Extract the [x, y] coordinate from the center of the cell holding the provided text.  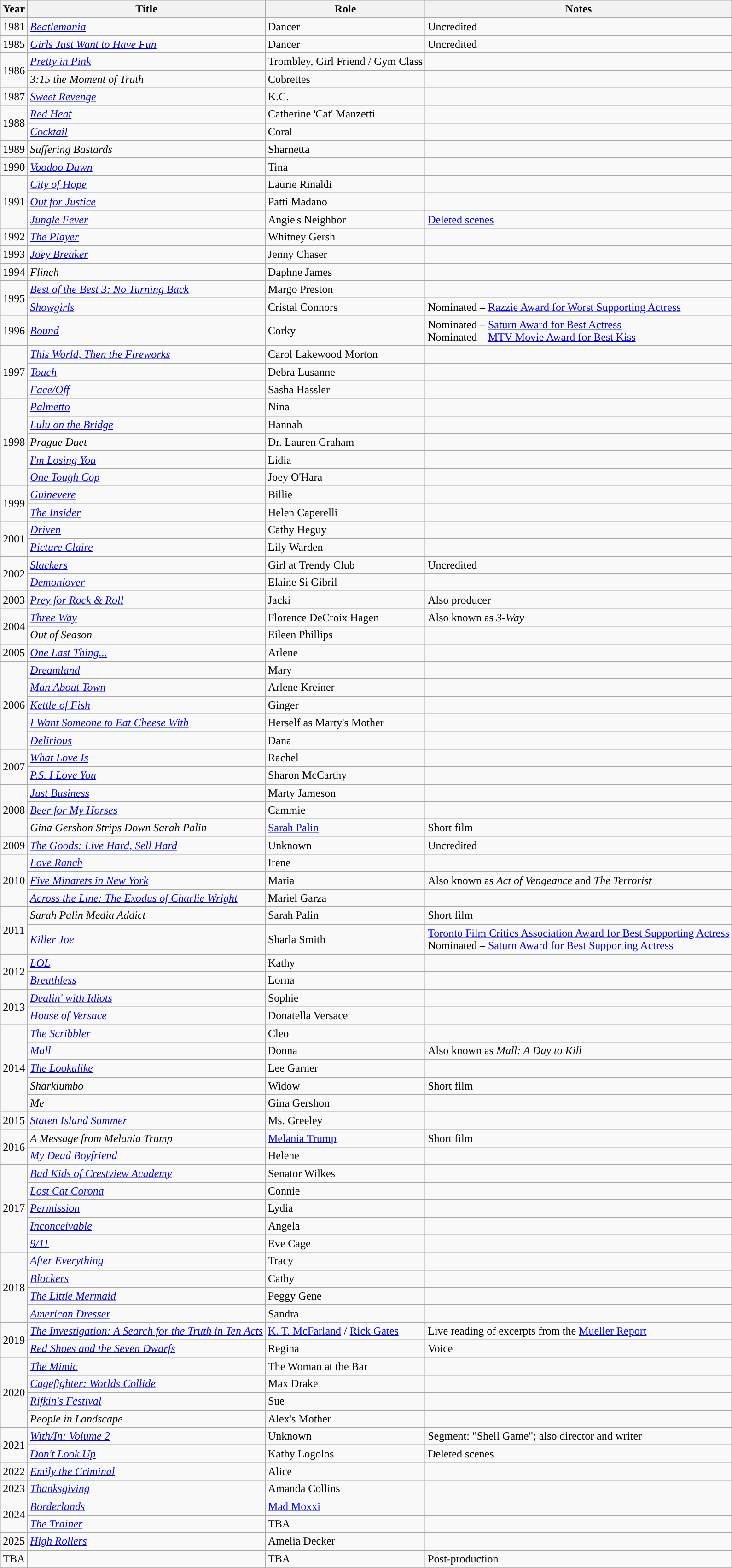
Marty Jameson [345, 793]
Staten Island Summer [146, 1121]
Helene [345, 1156]
3:15 the Moment of Truth [146, 79]
2002 [14, 574]
Amanda Collins [345, 1489]
Kettle of Fish [146, 705]
Sue [345, 1401]
Lulu on the Bridge [146, 425]
Sharklumbo [146, 1085]
Angie's Neighbor [345, 220]
Live reading of excerpts from the Mueller Report [579, 1331]
1994 [14, 272]
Lorna [345, 980]
2016 [14, 1147]
1993 [14, 255]
The Insider [146, 513]
2021 [14, 1445]
2019 [14, 1340]
Florence DeCroix Hagen [345, 618]
Driven [146, 530]
2005 [14, 653]
Lidia [345, 460]
Delirious [146, 740]
Cagefighter: Worlds Collide [146, 1384]
Showgirls [146, 307]
Patti Madano [345, 202]
Lily Warden [345, 548]
Irene [345, 863]
2022 [14, 1471]
Also known as 3-Way [579, 618]
Carol Lakewood Morton [345, 355]
K.C. [345, 97]
Post-production [579, 1559]
2015 [14, 1121]
Killer Joe [146, 939]
Kathy Logolos [345, 1454]
Emily the Criminal [146, 1471]
Voice [579, 1348]
Amelia Decker [345, 1541]
Herself as Marty's Mother [345, 723]
Widow [345, 1085]
Slackers [146, 565]
Trombley, Girl Friend / Gym Class [345, 62]
Across the Line: The Exodus of Charlie Wright [146, 898]
2008 [14, 810]
Daphne James [345, 272]
Tina [345, 167]
Prague Duet [146, 442]
2012 [14, 972]
Donna [345, 1050]
Girls Just Want to Have Fun [146, 44]
Ms. Greeley [345, 1121]
Angela [345, 1226]
Kathy [345, 963]
2024 [14, 1515]
Joey Breaker [146, 255]
Helen Caperelli [345, 513]
Eve Cage [345, 1243]
Mad Moxxi [345, 1506]
Rachel [345, 758]
Palmetto [146, 407]
Voodoo Dawn [146, 167]
1998 [14, 442]
Lee Garner [345, 1068]
Bad Kids of Crestview Academy [146, 1173]
1990 [14, 167]
Sharnetta [345, 149]
Sharla Smith [345, 939]
Jenny Chaser [345, 255]
Tracy [345, 1261]
Connie [345, 1191]
Prey for Rock & Roll [146, 600]
Blockers [146, 1278]
The Little Mermaid [146, 1296]
1988 [14, 123]
Notes [579, 9]
Also known as Mall: A Day to Kill [579, 1050]
Man About Town [146, 688]
Sarah Palin Media Addict [146, 915]
Beer for My Horses [146, 810]
The Investigation: A Search for the Truth in Ten Acts [146, 1331]
Alex's Mother [345, 1419]
Maria [345, 880]
Sandra [345, 1313]
1995 [14, 298]
Sasha Hassler [345, 390]
Role [345, 9]
2004 [14, 626]
Senator Wilkes [345, 1173]
My Dead Boyfriend [146, 1156]
Permission [146, 1208]
Just Business [146, 793]
Red Heat [146, 114]
LOL [146, 963]
Pretty in Pink [146, 62]
The Trainer [146, 1524]
Out for Justice [146, 202]
Year [14, 9]
The Woman at the Bar [345, 1366]
Best of the Best 3: No Turning Back [146, 290]
Ginger [345, 705]
1992 [14, 237]
Elaine Si Gibril [345, 583]
Gina Gershon [345, 1103]
Catherine 'Cat' Manzetti [345, 114]
2001 [14, 539]
People in Landscape [146, 1419]
I'm Losing You [146, 460]
Nominated – Razzie Award for Worst Supporting Actress [579, 307]
Beatlemania [146, 27]
Dealin' with Idiots [146, 998]
Cobrettes [345, 79]
Coral [345, 132]
Sophie [345, 998]
2003 [14, 600]
2025 [14, 1541]
House of Versace [146, 1015]
Picture Claire [146, 548]
Margo Preston [345, 290]
Sharon McCarthy [345, 775]
2010 [14, 880]
1996 [14, 331]
Also producer [579, 600]
Nina [345, 407]
1991 [14, 202]
K. T. McFarland / Rick Gates [345, 1331]
Me [146, 1103]
Thanksgiving [146, 1489]
The Scribbler [146, 1033]
City of Hope [146, 184]
Dr. Lauren Graham [345, 442]
Peggy Gene [345, 1296]
Dana [345, 740]
Lost Cat Corona [146, 1191]
2023 [14, 1489]
The Mimic [146, 1366]
Girl at Trendy Club [345, 565]
Nominated – Saturn Award for Best ActressNominated – MTV Movie Award for Best Kiss [579, 331]
Dreamland [146, 670]
1981 [14, 27]
Corky [345, 331]
Hannah [345, 425]
Sweet Revenge [146, 97]
Segment: "Shell Game"; also director and writer [579, 1436]
Guinevere [146, 495]
Borderlands [146, 1506]
Cammie [345, 810]
Melania Trump [345, 1138]
Jacki [345, 600]
Gina Gershon Strips Down Sarah Palin [146, 828]
Arlene [345, 653]
Max Drake [345, 1384]
Breathless [146, 980]
American Dresser [146, 1313]
Title [146, 9]
Alice [345, 1471]
Arlene Kreiner [345, 688]
2018 [14, 1287]
Lydia [345, 1208]
2013 [14, 1007]
9/11 [146, 1243]
Five Minarets in New York [146, 880]
1989 [14, 149]
Rifkin's Festival [146, 1401]
Love Ranch [146, 863]
Out of Season [146, 635]
Cocktail [146, 132]
Eileen Phillips [345, 635]
Mall [146, 1050]
Inconceivable [146, 1226]
The Goods: Live Hard, Sell Hard [146, 845]
Red Shoes and the Seven Dwarfs [146, 1348]
Also known as Act of Vengeance and The Terrorist [579, 880]
The Lookalike [146, 1068]
P.S. I Love You [146, 775]
Debra Lusanne [345, 372]
Mary [345, 670]
Laurie Rinaldi [345, 184]
After Everything [146, 1261]
Donatella Versace [345, 1015]
2009 [14, 845]
One Tough Cop [146, 477]
1987 [14, 97]
2007 [14, 766]
Suffering Bastards [146, 149]
Mariel Garza [345, 898]
Three Way [146, 618]
2020 [14, 1393]
Cathy [345, 1278]
One Last Thing... [146, 653]
The Player [146, 237]
Cleo [345, 1033]
Toronto Film Critics Association Award for Best Supporting ActressNominated – Saturn Award for Best Supporting Actress [579, 939]
Jungle Fever [146, 220]
Billie [345, 495]
With/In: Volume 2 [146, 1436]
2006 [14, 705]
Joey O'Hara [345, 477]
Touch [146, 372]
Cristal Connors [345, 307]
High Rollers [146, 1541]
This World, Then the Fireworks [146, 355]
What Love Is [146, 758]
Face/Off [146, 390]
1997 [14, 372]
1985 [14, 44]
I Want Someone to Eat Cheese With [146, 723]
A Message from Melania Trump [146, 1138]
Whitney Gersh [345, 237]
Regina [345, 1348]
2017 [14, 1208]
1986 [14, 70]
2011 [14, 930]
Demonlover [146, 583]
1999 [14, 503]
Bound [146, 331]
Cathy Heguy [345, 530]
2014 [14, 1068]
Don't Look Up [146, 1454]
Flinch [146, 272]
